Extract the (x, y) coordinate from the center of the cell holding the provided text.  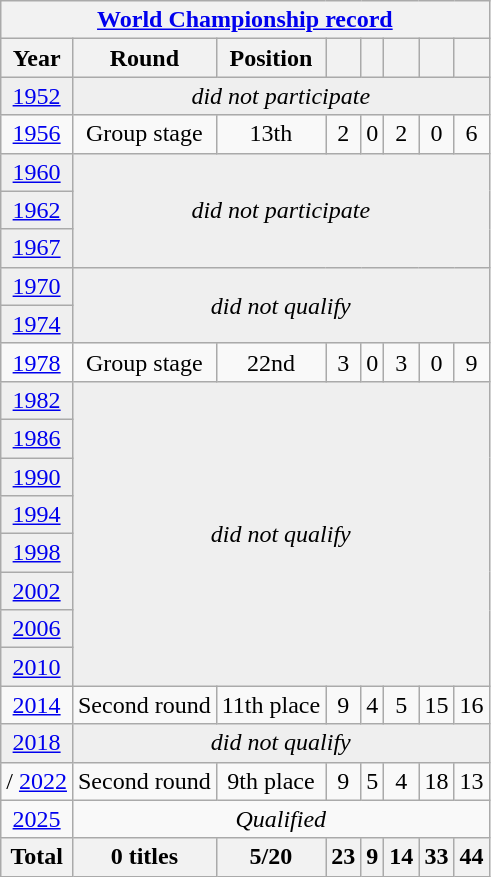
1960 (37, 172)
1967 (37, 248)
22nd (270, 362)
Year (37, 58)
2018 (37, 743)
2002 (37, 591)
1956 (37, 134)
18 (436, 781)
1970 (37, 286)
1978 (37, 362)
1952 (37, 96)
16 (472, 705)
2006 (37, 629)
2025 (37, 819)
1990 (37, 477)
11th place (270, 705)
World Championship record (245, 20)
2010 (37, 667)
Round (144, 58)
1998 (37, 553)
33 (436, 857)
23 (344, 857)
2014 (37, 705)
15 (436, 705)
1986 (37, 438)
1982 (37, 400)
9th place (270, 781)
5/20 (270, 857)
1994 (37, 515)
Qualified (280, 819)
Position (270, 58)
13 (472, 781)
6 (472, 134)
44 (472, 857)
14 (402, 857)
0 titles (144, 857)
13th (270, 134)
1974 (37, 324)
/ 2022 (37, 781)
Total (37, 857)
1962 (37, 210)
